Provide the (x, y) coordinate of the cell's center where the given text is located.  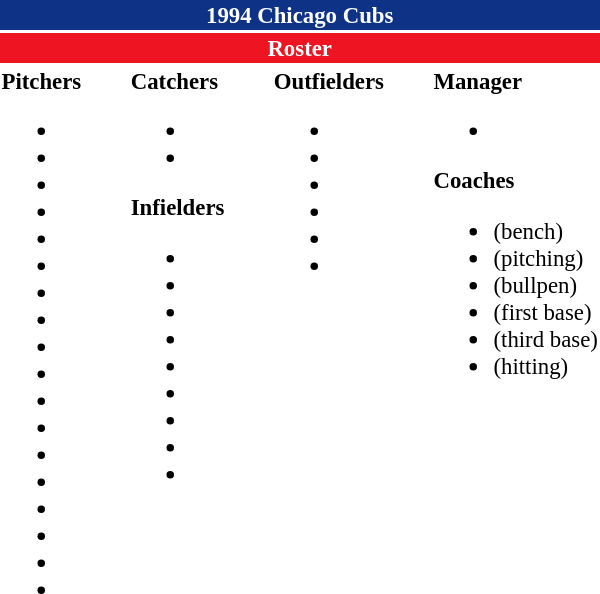
Roster (300, 48)
1994 Chicago Cubs (300, 15)
